Provide the [x, y] coordinate of the cell's center where the given text is located.  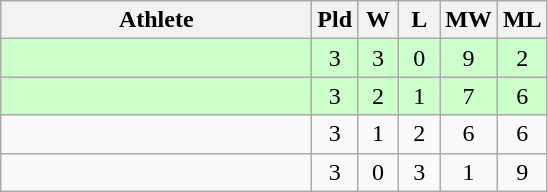
ML [522, 20]
W [378, 20]
L [420, 20]
Athlete [156, 20]
7 [469, 96]
MW [469, 20]
Pld [335, 20]
